Capture the cell that displays the provided text and extract its [X, Y] central coordinate. 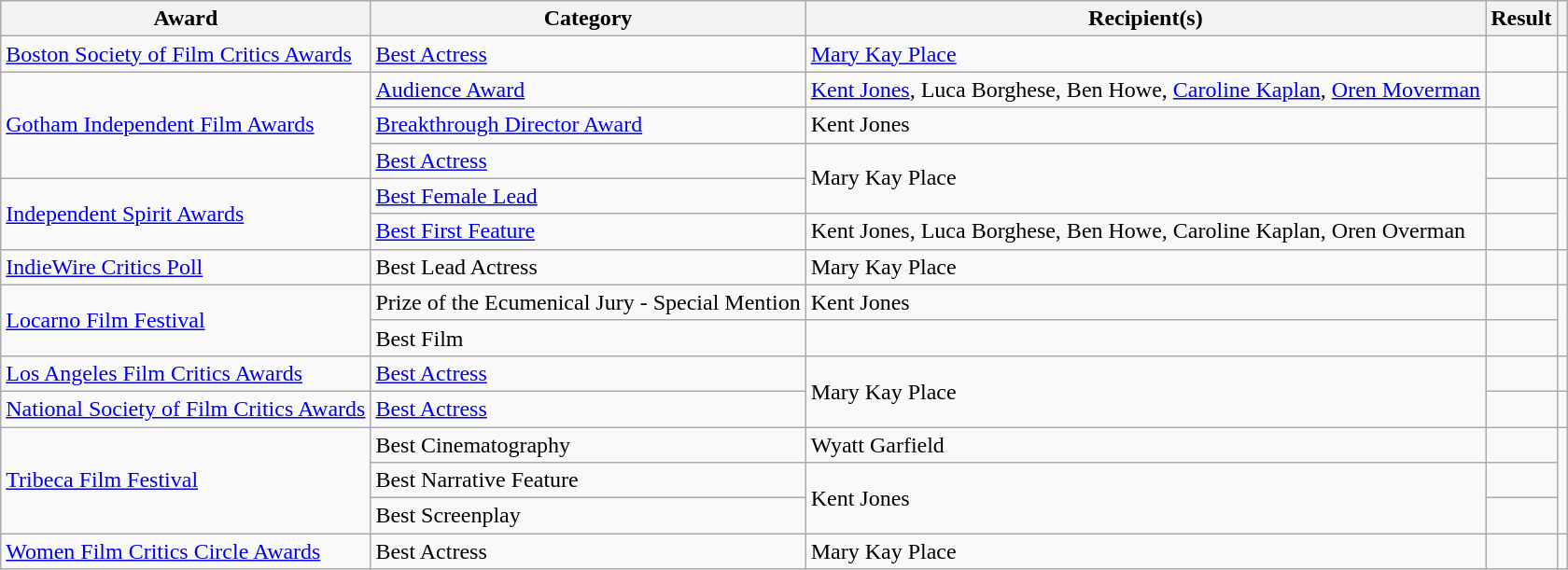
Category [588, 19]
Best Narrative Feature [588, 480]
Gotham Independent Film Awards [186, 125]
Best Screenplay [588, 516]
Best Female Lead [588, 196]
Best Lead Actress [588, 267]
Los Angeles Film Critics Awards [186, 373]
Best First Feature [588, 231]
Result [1521, 19]
Best Cinematography [588, 445]
Best Film [588, 338]
National Society of Film Critics Awards [186, 409]
Boston Society of Film Critics Awards [186, 54]
Wyatt Garfield [1145, 445]
Kent Jones, Luca Borghese, Ben Howe, Caroline Kaplan, Oren Overman [1145, 231]
Kent Jones, Luca Borghese, Ben Howe, Caroline Kaplan, Oren Moverman [1145, 90]
IndieWire Critics Poll [186, 267]
Tribeca Film Festival [186, 480]
Award [186, 19]
Independent Spirit Awards [186, 214]
Women Film Critics Circle Awards [186, 551]
Audience Award [588, 90]
Breakthrough Director Award [588, 125]
Locarno Film Festival [186, 320]
Prize of the Ecumenical Jury - Special Mention [588, 302]
Recipient(s) [1145, 19]
